For the text-containing cell, return its midpoint in (x, y) coordinate format. 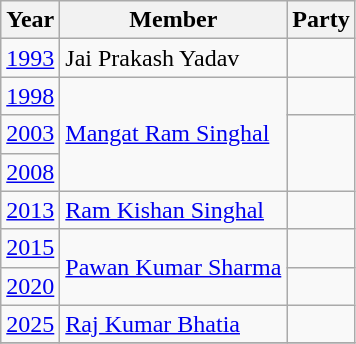
Raj Kumar Bhatia (174, 324)
Party (321, 20)
2003 (30, 134)
2013 (30, 210)
2015 (30, 248)
2008 (30, 172)
Year (30, 20)
1993 (30, 58)
2020 (30, 286)
Jai Prakash Yadav (174, 58)
Member (174, 20)
Pawan Kumar Sharma (174, 267)
Mangat Ram Singhal (174, 134)
Ram Kishan Singhal (174, 210)
1998 (30, 96)
2025 (30, 324)
